Output the (x, y) coordinate of the center of the cell containing the given text.  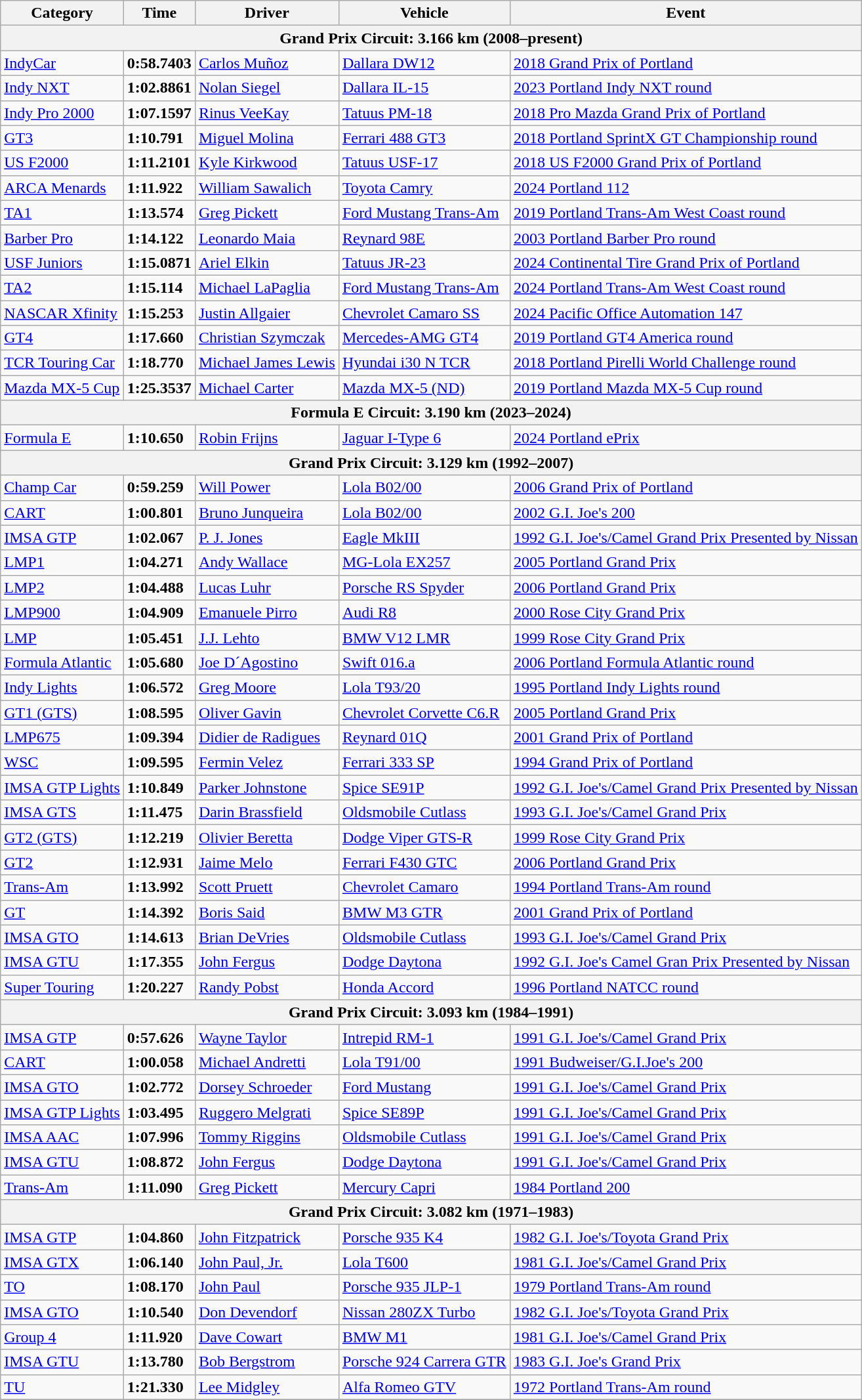
Tatuus USF-17 (424, 163)
GT2 (62, 862)
Ford Mustang (424, 1087)
Reynard 01Q (424, 738)
Spice SE89P (424, 1113)
1:04.488 (159, 587)
Tatuus JR-23 (424, 263)
Porsche RS Spyder (424, 587)
Porsche 924 Carrera GTR (424, 1362)
1991 Budweiser/G.I.Joe's 200 (686, 1062)
2000 Rose City Grand Prix (686, 612)
2018 US F2000 Grand Prix of Portland (686, 163)
1:02.8861 (159, 88)
TO (62, 1287)
1:11.475 (159, 813)
Nissan 280ZX Turbo (424, 1312)
Grand Prix Circuit: 3.166 km (2008–present) (432, 38)
Jaime Melo (266, 862)
1:12.219 (159, 838)
Chevrolet Camaro SS (424, 313)
Indy NXT (62, 88)
Fermin Velez (266, 763)
GT4 (62, 338)
Emanuele Pirro (266, 612)
1:08.595 (159, 712)
1:00.801 (159, 513)
Formula E Circuit: 3.190 km (2023–2024) (432, 413)
Barber Pro (62, 238)
Grand Prix Circuit: 3.093 km (1984–1991) (432, 1012)
Lucas Luhr (266, 587)
Category (62, 13)
IMSA GTS (62, 813)
Grand Prix Circuit: 3.129 km (1992–2007) (432, 463)
Greg Moore (266, 687)
LMP1 (62, 562)
2019 Portland Mazda MX-5 Cup round (686, 388)
1:14.122 (159, 238)
1:02.067 (159, 538)
Ruggero Melgrati (266, 1113)
Don Devendorf (266, 1312)
NASCAR Xfinity (62, 313)
1:25.3537 (159, 388)
TA2 (62, 287)
LMP2 (62, 587)
Miguel Molina (266, 138)
1992 G.I. Joe's Camel Gran Prix Presented by Nissan (686, 962)
1:09.595 (159, 763)
Swift 016.a (424, 662)
1:04.909 (159, 612)
Bob Bergstrom (266, 1362)
1:15.114 (159, 287)
1979 Portland Trans-Am round (686, 1287)
Bruno Junqueira (266, 513)
0:58.7403 (159, 63)
1:07.1597 (159, 113)
Boris Said (266, 912)
GT2 (GTS) (62, 838)
Darin Brassfield (266, 813)
Porsche 935 K4 (424, 1237)
Leonardo Maia (266, 238)
GT (62, 912)
TU (62, 1387)
Parker Johnstone (266, 788)
Lola T91/00 (424, 1062)
John Paul (266, 1287)
Carlos Muñoz (266, 63)
Michael LaPaglia (266, 287)
Reynard 98E (424, 238)
Will Power (266, 488)
Time (159, 13)
1:05.451 (159, 637)
0:57.626 (159, 1037)
1:10.791 (159, 138)
Dallara IL-15 (424, 88)
1:13.574 (159, 213)
1:02.772 (159, 1087)
1:18.770 (159, 363)
Scott Pruett (266, 887)
Grand Prix Circuit: 3.082 km (1971–1983) (432, 1212)
Champ Car (62, 488)
Dallara DW12 (424, 63)
WSC (62, 763)
IMSA AAC (62, 1137)
BMW M1 (424, 1337)
1:04.860 (159, 1237)
1995 Portland Indy Lights round (686, 687)
Formula E (62, 438)
2019 Portland Trans-Am West Coast round (686, 213)
Mercury Capri (424, 1187)
Spice SE91P (424, 788)
Dorsey Schroeder (266, 1087)
1:06.572 (159, 687)
1:11.922 (159, 188)
1:06.140 (159, 1262)
1:10.650 (159, 438)
Audi R8 (424, 612)
Robin Frijns (266, 438)
Toyota Camry (424, 188)
Rinus VeeKay (266, 113)
Jaguar I-Type 6 (424, 438)
2024 Pacific Office Automation 147 (686, 313)
Mazda MX-5 (ND) (424, 388)
2018 Portland Pirelli World Challenge round (686, 363)
Christian Szymczak (266, 338)
Tommy Riggins (266, 1137)
1:00.058 (159, 1062)
1984 Portland 200 (686, 1187)
John Fitzpatrick (266, 1237)
2018 Pro Mazda Grand Prix of Portland (686, 113)
Nolan Siegel (266, 88)
Didier de Radigues (266, 738)
2019 Portland GT4 America round (686, 338)
1972 Portland Trans-Am round (686, 1387)
2003 Portland Barber Pro round (686, 238)
US F2000 (62, 163)
Event (686, 13)
Andy Wallace (266, 562)
Wayne Taylor (266, 1037)
Brian DeVries (266, 937)
GT3 (62, 138)
1:21.330 (159, 1387)
2002 G.I. Joe's 200 (686, 513)
LMP900 (62, 612)
1:11.920 (159, 1337)
LMP675 (62, 738)
GT1 (GTS) (62, 712)
MG-Lola EX257 (424, 562)
2024 Portland ePrix (686, 438)
Indy Lights (62, 687)
1:14.613 (159, 937)
1:05.680 (159, 662)
1983 G.I. Joe's Grand Prix (686, 1362)
1:12.931 (159, 862)
LMP (62, 637)
TA1 (62, 213)
2018 Portland SprintX GT Championship round (686, 138)
1994 Portland Trans-Am round (686, 887)
Ferrari 488 GT3 (424, 138)
Randy Pobst (266, 987)
Super Touring (62, 987)
BMW M3 GTR (424, 912)
0:59.259 (159, 488)
BMW V12 LMR (424, 637)
1:17.355 (159, 962)
John Paul, Jr. (266, 1262)
1:11.2101 (159, 163)
1:11.090 (159, 1187)
1:04.271 (159, 562)
1:15.0871 (159, 263)
Ferrari 333 SP (424, 763)
Mazda MX-5 Cup (62, 388)
1:13.780 (159, 1362)
Driver (266, 13)
Chevrolet Corvette C6.R (424, 712)
Chevrolet Camaro (424, 887)
Michael Carter (266, 388)
Intrepid RM-1 (424, 1037)
2006 Portland Formula Atlantic round (686, 662)
Honda Accord (424, 987)
1996 Portland NATCC round (686, 987)
Group 4 (62, 1337)
1:03.495 (159, 1113)
Eagle MkIII (424, 538)
2023 Portland Indy NXT round (686, 88)
J.J. Lehto (266, 637)
Dave Cowart (266, 1337)
1994 Grand Prix of Portland (686, 763)
1:15.253 (159, 313)
Ferrari F430 GTC (424, 862)
2024 Portland Trans-Am West Coast round (686, 287)
1:13.992 (159, 887)
Lee Midgley (266, 1387)
Alfa Romeo GTV (424, 1387)
2024 Continental Tire Grand Prix of Portland (686, 263)
Justin Allgaier (266, 313)
Lola T93/20 (424, 687)
William Sawalich (266, 188)
1:10.849 (159, 788)
Lola T600 (424, 1262)
ARCA Menards (62, 188)
Mercedes-AMG GT4 (424, 338)
Olivier Beretta (266, 838)
1:08.872 (159, 1162)
Tatuus PM-18 (424, 113)
1:17.660 (159, 338)
Joe D´Agostino (266, 662)
1:10.540 (159, 1312)
Michael James Lewis (266, 363)
Dodge Viper GTS-R (424, 838)
2006 Grand Prix of Portland (686, 488)
Indy Pro 2000 (62, 113)
Michael Andretti (266, 1062)
Ariel Elkin (266, 263)
1:07.996 (159, 1137)
2018 Grand Prix of Portland (686, 63)
IMSA GTX (62, 1262)
Formula Atlantic (62, 662)
Vehicle (424, 13)
TCR Touring Car (62, 363)
Oliver Gavin (266, 712)
Kyle Kirkwood (266, 163)
Porsche 935 JLP-1 (424, 1287)
1:14.392 (159, 912)
P. J. Jones (266, 538)
1:08.170 (159, 1287)
1:20.227 (159, 987)
IndyCar (62, 63)
Hyundai i30 N TCR (424, 363)
USF Juniors (62, 263)
1:09.394 (159, 738)
2024 Portland 112 (686, 188)
